Return the [x, y] coordinate for the center point of the cell that contains the specified text.  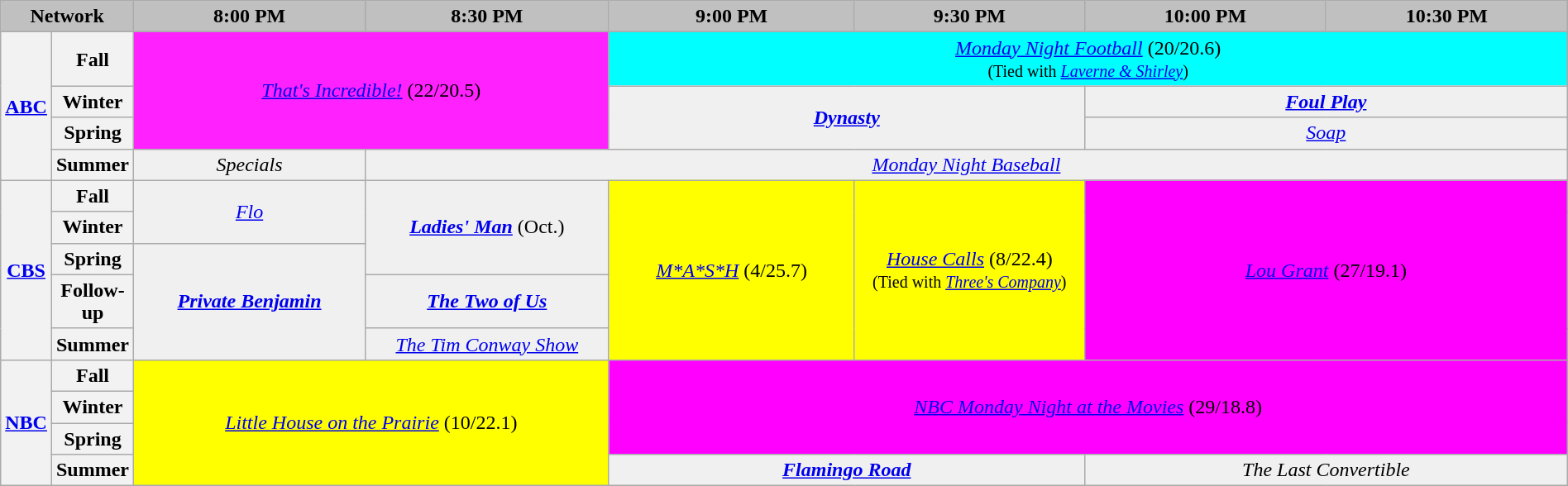
NBC Monday Night at the Movies (29/18.8) [1088, 407]
The Tim Conway Show [488, 344]
M*A*S*H (4/25.7) [731, 269]
Lou Grant (27/19.1) [1326, 269]
10:30 PM [1446, 17]
Monday Night Football (20/20.6)(Tied with Laverne & Shirley) [1088, 60]
Flamingo Road [847, 470]
9:00 PM [731, 17]
Little House on the Prairie (10/22.1) [372, 422]
The Last Convertible [1326, 470]
CBS [26, 269]
8:30 PM [488, 17]
Follow-up [93, 301]
Foul Play [1326, 102]
Flo [250, 212]
Network [68, 17]
Monday Night Baseball [967, 164]
Private Benjamin [250, 301]
Specials [250, 164]
That's Incredible! (22/20.5) [372, 91]
Soap [1326, 133]
Ladies' Man (Oct.) [488, 227]
The Two of Us [488, 301]
NBC [26, 422]
10:00 PM [1205, 17]
House Calls (8/22.4)(Tied with Three's Company) [969, 269]
8:00 PM [250, 17]
9:30 PM [969, 17]
Dynasty [847, 117]
ABC [26, 106]
